Locate the cell with the specified text and output its (x, y) center coordinate. 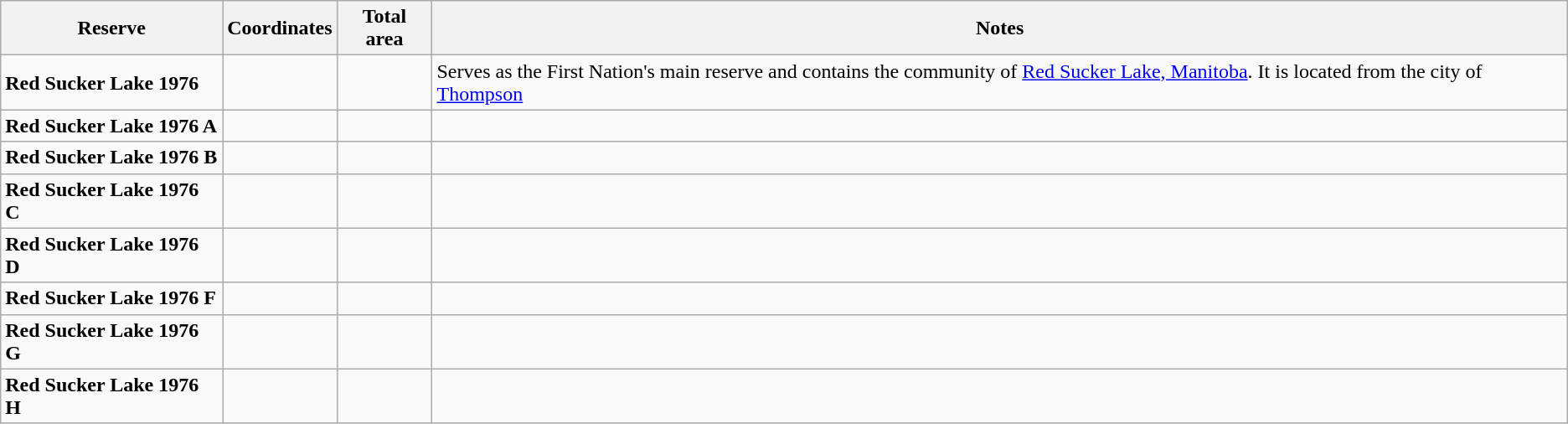
Red Sucker Lake 1976 (112, 82)
Red Sucker Lake 1976 C (112, 201)
Notes (1000, 28)
Coordinates (280, 28)
Red Sucker Lake 1976 D (112, 255)
Red Sucker Lake 1976 A (112, 126)
Red Sucker Lake 1976 H (112, 396)
Red Sucker Lake 1976 F (112, 298)
Reserve (112, 28)
Serves as the First Nation's main reserve and contains the community of Red Sucker Lake, Manitoba. It is located from the city of Thompson (1000, 82)
Red Sucker Lake 1976 G (112, 342)
Red Sucker Lake 1976 B (112, 158)
Total area (384, 28)
